Provide the (x, y) coordinate of the cell's center where the given text is located.  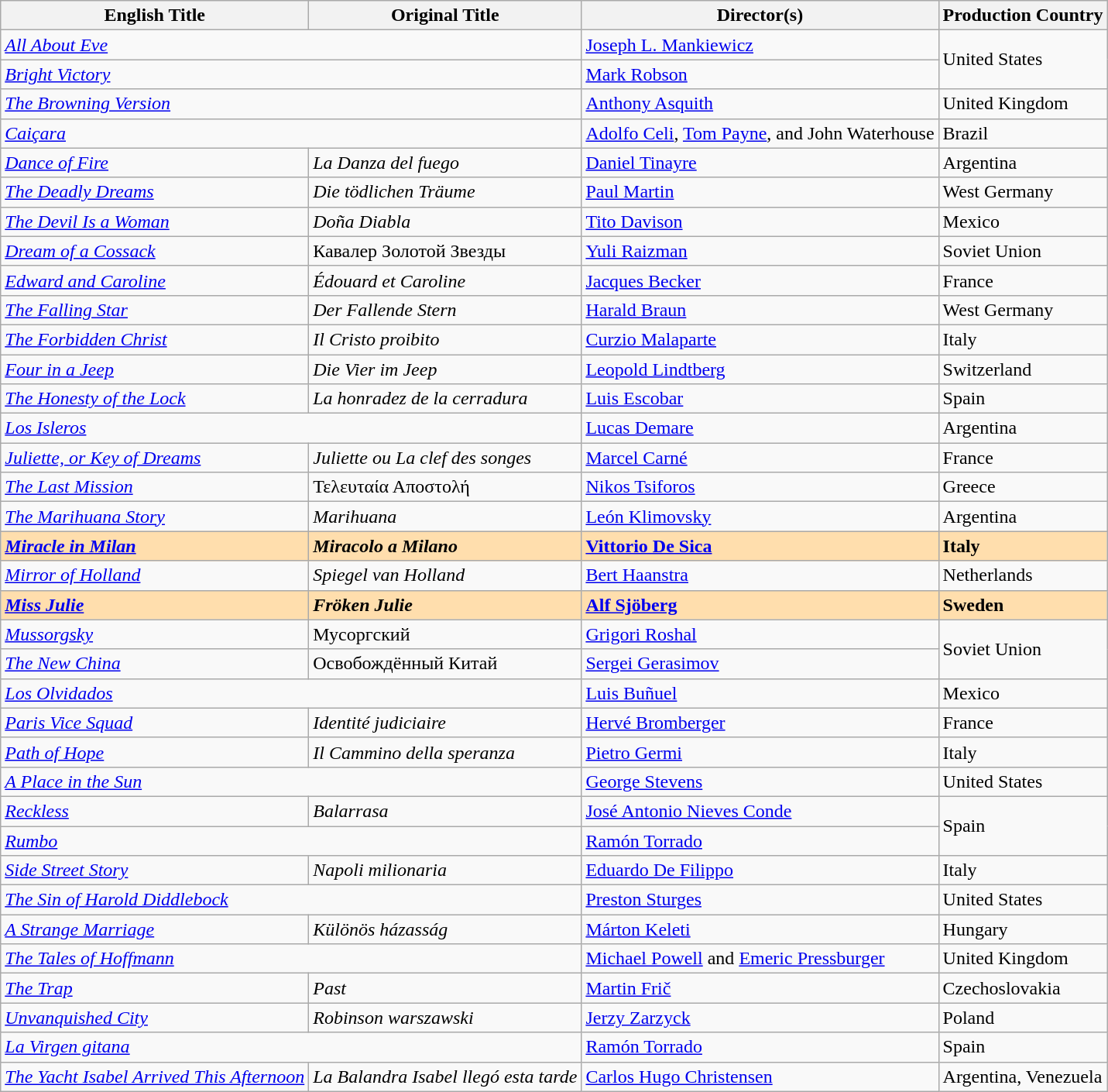
Hungary (1023, 929)
Los Olvidados (291, 693)
Alf Sjöberg (760, 605)
Spiegel van Holland (445, 575)
Luis Escobar (760, 399)
The Tales of Hoffmann (291, 959)
Los Isleros (291, 428)
Harald Braun (760, 310)
Edward and Caroline (155, 280)
Robinson warszawski (445, 1018)
The Honesty of the Lock (155, 399)
Reckless (155, 811)
Pietro Germi (760, 752)
Marihuana (445, 517)
Marcel Carné (760, 458)
Τελευταία Αποστολή (445, 487)
Side Street Story (155, 871)
Der Fallende Stern (445, 310)
Sweden (1023, 605)
Czechoslovakia (1023, 988)
The Marihuana Story (155, 517)
The Browning Version (291, 104)
Tito Davison (760, 221)
Jerzy Zarzyck (760, 1018)
Doña Diabla (445, 221)
Netherlands (1023, 575)
Carlos Hugo Christensen (760, 1077)
Il Cammino della speranza (445, 752)
Paul Martin (760, 192)
Juliette ou La clef des songes (445, 458)
The Falling Star (155, 310)
La Balandra Isabel llegó esta tarde (445, 1077)
Vittorio De Sica (760, 546)
Bright Victory (291, 74)
The Deadly Dreams (155, 192)
Mirror of Holland (155, 575)
Juliette, or Key of Dreams (155, 458)
Dance of Fire (155, 163)
Four in a Jeep (155, 369)
The Forbidden Christ (155, 339)
Miracolo a Milano (445, 546)
Brazil (1023, 133)
Original Title (445, 15)
Különös házasság (445, 929)
Кавалер Золотой Звезды (445, 251)
English Title (155, 15)
Balarrasa (445, 811)
Die tödlichen Träume (445, 192)
Adolfo Celi, Tom Payne, and John Waterhouse (760, 133)
Anthony Asquith (760, 104)
Dream of a Cossack (155, 251)
Sergei Gerasimov (760, 664)
Édouard et Caroline (445, 280)
Rumbo (291, 840)
Argentina, Venezuela (1023, 1077)
Paris Vice Squad (155, 723)
Die Vier im Jeep (445, 369)
Bert Haanstra (760, 575)
The Yacht Isabel Arrived This Afternoon (155, 1077)
The New China (155, 664)
Jacques Becker (760, 280)
Martin Frič (760, 988)
La Danza del fuego (445, 163)
Fröken Julie (445, 605)
Il Cristo proibito (445, 339)
A Place in the Sun (291, 781)
Preston Sturges (760, 900)
Unvanquished City (155, 1018)
All About Eve (291, 45)
Márton Keleti (760, 929)
Curzio Malaparte (760, 339)
Greece (1023, 487)
Miss Julie (155, 605)
Lucas Demare (760, 428)
La Virgen gitana (291, 1047)
Napoli milionaria (445, 871)
José Antonio Nieves Conde (760, 811)
Yuli Raizman (760, 251)
León Klimovsky (760, 517)
A Strange Marriage (155, 929)
Michael Powell and Emeric Pressburger (760, 959)
Identité judiciaire (445, 723)
Miracle in Milan (155, 546)
Освобождённый Китай (445, 664)
Switzerland (1023, 369)
Past (445, 988)
Path of Hope (155, 752)
Мусоргский (445, 634)
La honradez de la cerradura (445, 399)
Hervé Bromberger (760, 723)
The Trap (155, 988)
Mussorgsky (155, 634)
Nikos Tsiforos (760, 487)
George Stevens (760, 781)
Leopold Lindtberg (760, 369)
The Sin of Harold Diddlebock (291, 900)
Mark Robson (760, 74)
Grigori Roshal (760, 634)
Director(s) (760, 15)
Eduardo De Filippo (760, 871)
Daniel Tinayre (760, 163)
Luis Buñuel (760, 693)
Caiçara (291, 133)
The Devil Is a Woman (155, 221)
Production Country (1023, 15)
The Last Mission (155, 487)
Joseph L. Mankiewicz (760, 45)
Poland (1023, 1018)
